From the cell containing the given text, extract its center point as (x, y) coordinate. 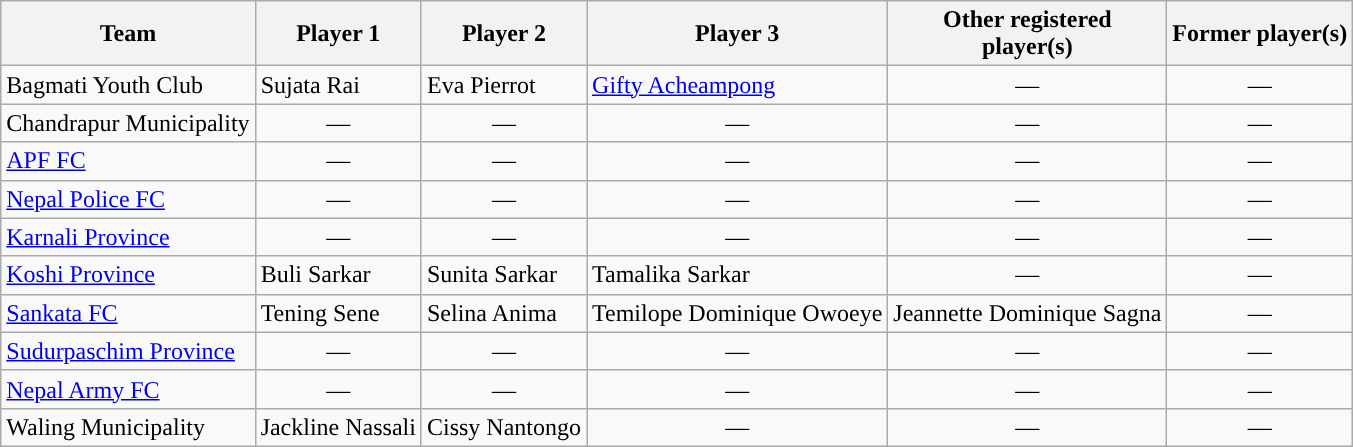
Eva Pierrot (504, 85)
Jackline Nassali (338, 427)
Waling Municipality (128, 427)
Chandrapur Municipality (128, 123)
Cissy Nantongo (504, 427)
Nepal Army FC (128, 389)
Nepal Police FC (128, 199)
Former player(s) (1260, 34)
Sujata Rai (338, 85)
Bagmati Youth Club (128, 85)
Jeannette Dominique Sagna (1028, 313)
Team (128, 34)
Koshi Province (128, 275)
Player 1 (338, 34)
Selina Anima (504, 313)
Gifty Acheampong (738, 85)
Player 3 (738, 34)
Sunita Sarkar (504, 275)
Tening Sene (338, 313)
APF FC (128, 161)
Other registeredplayer(s) (1028, 34)
Tamalika Sarkar (738, 275)
Temilope Dominique Owoeye (738, 313)
Karnali Province (128, 237)
Sudurpaschim Province (128, 351)
Sankata FC (128, 313)
Buli Sarkar (338, 275)
Player 2 (504, 34)
